Extract the [x, y] coordinate from the center of the cell holding the provided text.  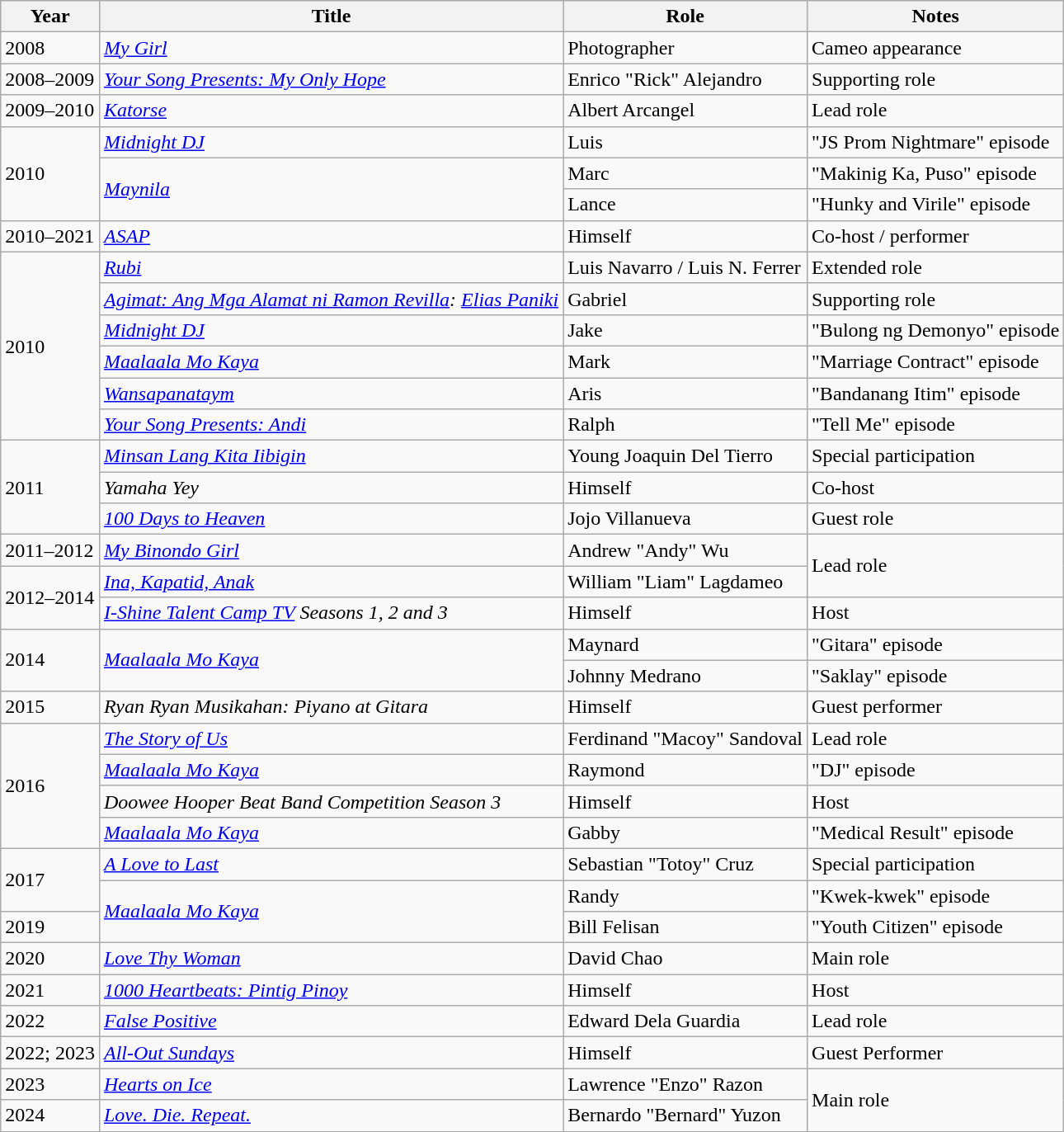
Title [331, 17]
ASAP [331, 236]
2022 [50, 1021]
"Bulong ng Demonyo" episode [935, 330]
Year [50, 17]
2008 [50, 48]
Minsan Lang Kita Iibigin [331, 456]
"JS Prom Nightmare" episode [935, 142]
"Marriage Contract" episode [935, 361]
Guest Performer [935, 1053]
Agimat: Ang Mga Alamat ni Ramon Revilla: Elias Paniki [331, 299]
My Girl [331, 48]
"Medical Result" episode [935, 832]
"DJ" episode [935, 770]
Ina, Kapatid, Anak [331, 582]
"Bandanang Itim" episode [935, 394]
Role [685, 17]
Luis Navarro / Luis N. Ferrer [685, 267]
Randy [685, 895]
Edward Dela Guardia [685, 1021]
"Kwek-kwek" episode [935, 895]
Extended role [935, 267]
Ralph [685, 425]
2019 [50, 927]
2011 [50, 488]
I-Shine Talent Camp TV Seasons 1, 2 and 3 [331, 613]
Your Song Presents: My Only Hope [331, 79]
Wansapanataym [331, 394]
Yamaha Yey [331, 488]
"Makinig Ka, Puso" episode [935, 173]
2024 [50, 1115]
Katorse [331, 111]
Maynila [331, 189]
2022; 2023 [50, 1053]
Ryan Ryan Musikahan: Piyano at Gitara [331, 707]
David Chao [685, 959]
Notes [935, 17]
1000 Heartbeats: Pintig Pinoy [331, 990]
Albert Arcangel [685, 111]
Luis [685, 142]
Hearts on Ice [331, 1084]
Guest role [935, 519]
2010–2021 [50, 236]
Andrew "Andy" Wu [685, 550]
A Love to Last [331, 864]
2016 [50, 785]
100 Days to Heaven [331, 519]
"Tell Me" episode [935, 425]
Bernardo "Bernard" Yuzon [685, 1115]
Maynard [685, 644]
Raymond [685, 770]
"Hunky and Virile" episode [935, 205]
Gabriel [685, 299]
Bill Felisan [685, 927]
Co-host / performer [935, 236]
"Youth Citizen" episode [935, 927]
False Positive [331, 1021]
Jojo Villanueva [685, 519]
Lance [685, 205]
2009–2010 [50, 111]
The Story of Us [331, 738]
2014 [50, 660]
Rubi [331, 267]
2012–2014 [50, 597]
Love. Die. Repeat. [331, 1115]
William "Liam" Lagdameo [685, 582]
Doowee Hooper Beat Band Competition Season 3 [331, 801]
Mark [685, 361]
My Binondo Girl [331, 550]
"Saklay" episode [935, 676]
Love Thy Woman [331, 959]
Jake [685, 330]
Young Joaquin Del Tierro [685, 456]
"Gitara" episode [935, 644]
2011–2012 [50, 550]
Gabby [685, 832]
2021 [50, 990]
Johnny Medrano [685, 676]
Marc [685, 173]
Photographer [685, 48]
Enrico "Rick" Alejandro [685, 79]
2023 [50, 1084]
Aris [685, 394]
Cameo appearance [935, 48]
2008–2009 [50, 79]
Ferdinand "Macoy" Sandoval [685, 738]
2015 [50, 707]
2020 [50, 959]
Lawrence "Enzo" Razon [685, 1084]
Sebastian "Totoy" Cruz [685, 864]
2017 [50, 880]
Your Song Presents: Andi [331, 425]
Guest performer [935, 707]
Co-host [935, 488]
All-Out Sundays [331, 1053]
